Capture the cell that displays the provided text and extract its [x, y] central coordinate. 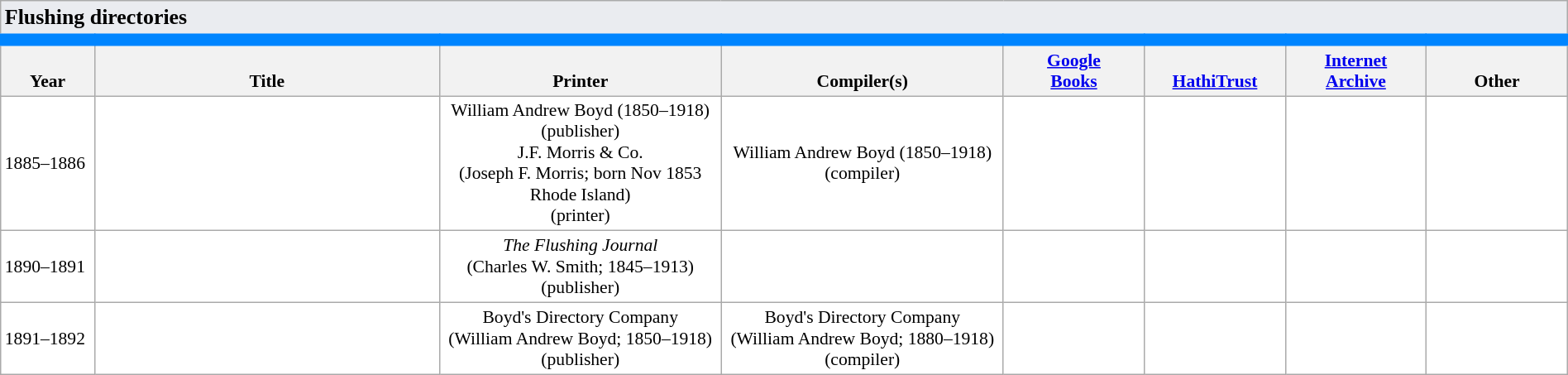
Printer [581, 68]
1891–1892 [48, 339]
1890–1891 [48, 267]
William Andrew Boyd (1850–1918)(compiler) [862, 164]
GoogleBooks [1073, 68]
Boyd's Directory Company(William Andrew Boyd; 1850–1918)(publisher) [581, 339]
Year [48, 68]
HathiTrust [1215, 68]
1885–1886 [48, 164]
Title [266, 68]
Other [1497, 68]
Flushing directories [784, 20]
The Flushing Journal(Charles W. Smith; 1845–1913)(publisher) [581, 267]
William Andrew Boyd (1850–1918)(publisher)J.F. Morris & Co.(Joseph F. Morris; born Nov 1853 Rhode Island)(printer) [581, 164]
Compiler(s) [862, 68]
InternetArchive [1355, 68]
Boyd's Directory Company(William Andrew Boyd; 1880–1918)(compiler) [862, 339]
